Identify which cell holds the provided text, then report its (X, Y) central coordinate. 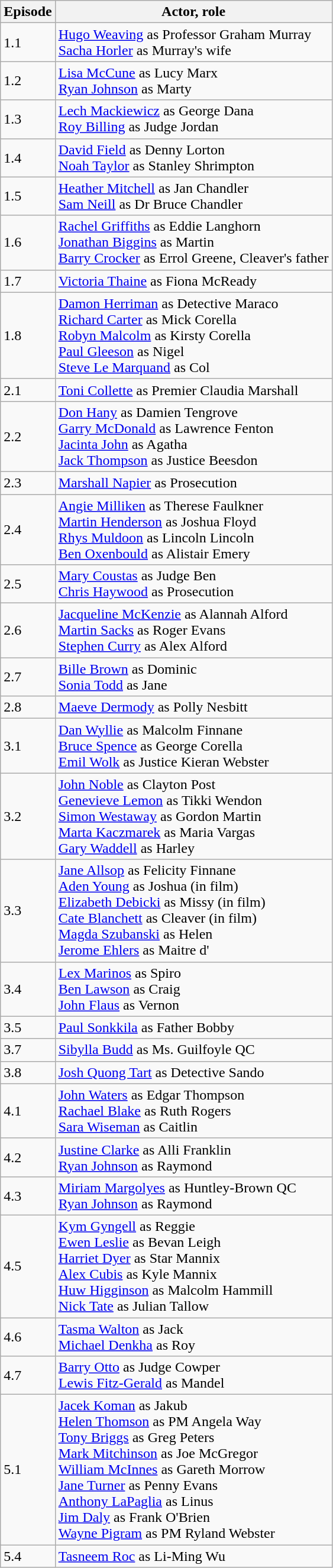
3.5 (28, 1027)
1.1 (28, 43)
Don Hany as Damien TengroveGarry McDonald as Lawrence FentonJacinta John as AgathaJack Thompson as Justice Beesdon (193, 437)
Victoria Thaine as Fiona McReady (193, 281)
Tasneem Roc as Li-Ming Wu (193, 1556)
Damon Herriman as Detective MaracoRichard Carter as Mick CorellaRobyn Malcolm as Kirsty CorellaPaul Gleeson as NigelSteve Le Marquand as Col (193, 335)
5.4 (28, 1556)
Heather Mitchell as Jan ChandlerSam Neill as Dr Bruce Chandler (193, 196)
4.2 (28, 1157)
2.8 (28, 707)
2.3 (28, 483)
2.1 (28, 390)
Tasma Walton as JackMichael Denkha as Roy (193, 1337)
Bille Brown as DominicSonia Todd as Jane (193, 677)
5.1 (28, 1470)
3.1 (28, 746)
Hugo Weaving as Professor Graham MurraySacha Horler as Murray's wife (193, 43)
Barry Otto as Judge CowperLewis Fitz-Gerald as Mandel (193, 1376)
Lech Mackiewicz as George DanaRoy Billing as Judge Jordan (193, 119)
4.3 (28, 1196)
David Field as Denny LortonNoah Taylor as Stanley Shrimpton (193, 157)
Jacqueline McKenzie as Alannah AlfordMartin Sacks as Roger EvansStephen Curry as Alex Alford (193, 631)
3.8 (28, 1072)
1.7 (28, 281)
Maeve Dermody as Polly Nesbitt (193, 707)
4.5 (28, 1266)
2.2 (28, 437)
Mary Coustas as Judge BenChris Haywood as Prosecution (193, 584)
Toni Collette as Premier Claudia Marshall (193, 390)
4.6 (28, 1337)
Actor, role (193, 12)
1.6 (28, 243)
Sibylla Budd as Ms. Guilfoyle QC (193, 1050)
Josh Quong Tart as Detective Sando (193, 1072)
1.8 (28, 335)
2.7 (28, 677)
Marshall Napier as Prosecution (193, 483)
Episode (28, 12)
1.2 (28, 80)
Justine Clarke as Alli Franklin Ryan Johnson as Raymond (193, 1157)
Lex Marinos as SpiroBen Lawson as CraigJohn Flaus as Vernon (193, 989)
Miriam Margolyes as Huntley-Brown QC Ryan Johnson as Raymond (193, 1196)
2.6 (28, 631)
Angie Milliken as Therese Faulkner Martin Henderson as Joshua FloydRhys Muldoon as Lincoln LincolnBen Oxenbould as Alistair Emery (193, 530)
Rachel Griffiths as Eddie LanghornJonathan Biggins as MartinBarry Crocker as Errol Greene, Cleaver's father (193, 243)
1.4 (28, 157)
1.5 (28, 196)
3.4 (28, 989)
3.3 (28, 911)
1.3 (28, 119)
3.7 (28, 1050)
3.2 (28, 816)
2.4 (28, 530)
Paul Sonkkila as Father Bobby (193, 1027)
John Waters as Edgar ThompsonRachael Blake as Ruth RogersSara Wiseman as Caitlin (193, 1111)
4.7 (28, 1376)
Lisa McCune as Lucy Marx Ryan Johnson as Marty (193, 80)
2.5 (28, 584)
John Noble as Clayton PostGenevieve Lemon as Tikki WendonSimon Westaway as Gordon MartinMarta Kaczmarek as Maria VargasGary Waddell as Harley (193, 816)
Dan Wyllie as Malcolm FinnaneBruce Spence as George CorellaEmil Wolk as Justice Kieran Webster (193, 746)
4.1 (28, 1111)
